Provide the [x, y] coordinate of the cell's center where the given text is located.  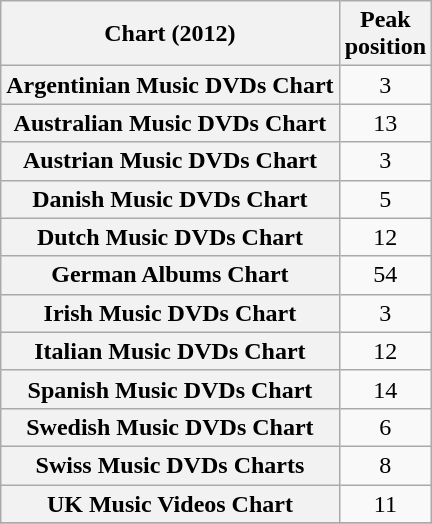
6 [385, 427]
Argentinian Music DVDs Chart [170, 85]
5 [385, 199]
Swiss Music DVDs Charts [170, 465]
Italian Music DVDs Chart [170, 351]
UK Music Videos Chart [170, 503]
54 [385, 275]
Dutch Music DVDs Chart [170, 237]
Austrian Music DVDs Chart [170, 161]
Chart (2012) [170, 34]
German Albums Chart [170, 275]
Peakposition [385, 34]
8 [385, 465]
11 [385, 503]
Spanish Music DVDs Chart [170, 389]
13 [385, 123]
Danish Music DVDs Chart [170, 199]
Irish Music DVDs Chart [170, 313]
Swedish Music DVDs Chart [170, 427]
Australian Music DVDs Chart [170, 123]
14 [385, 389]
